Extract the [x, y] coordinate from the center of the cell holding the provided text.  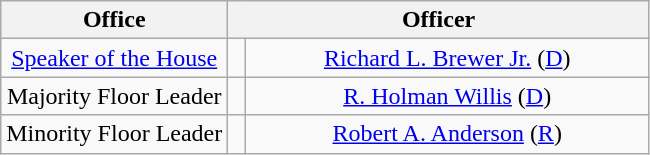
Officer [439, 20]
R. Holman Willis (D) [447, 96]
Office [114, 20]
Minority Floor Leader [114, 134]
Majority Floor Leader [114, 96]
Richard L. Brewer Jr. (D) [447, 58]
Speaker of the House [114, 58]
Robert A. Anderson (R) [447, 134]
